Determine the [x, y] coordinate at the center of the cell enclosing the given text.  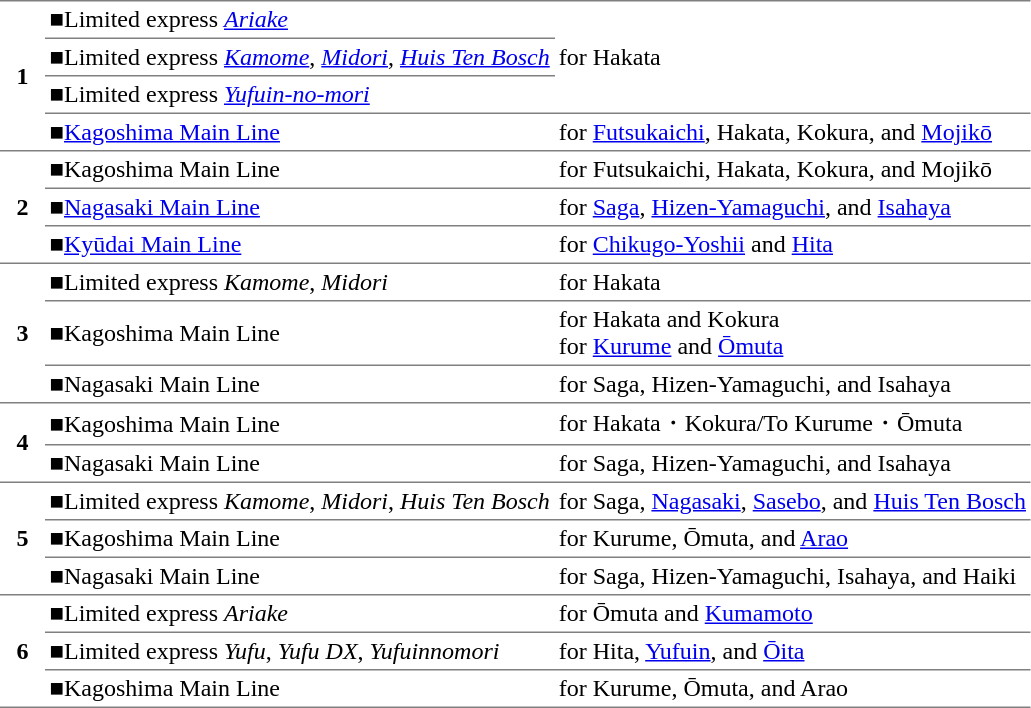
1 [22, 76]
6 [22, 651]
■Limited express Yufu, Yufu DX, Yufuinnomori [300, 651]
2 [22, 207]
for Chikugo-Yoshii and Hita [792, 245]
■Kyūdai Main Line [300, 245]
for Hakata and Kokurafor Kurume and Ōmuta [792, 333]
for Saga, Hizen-Yamaguchi, Isahaya, and Haiki [792, 576]
5 [22, 538]
for Ōmuta and Kumamoto [792, 614]
for Hakata・Kokura/To Kurume・Ōmuta [792, 424]
4 [22, 443]
for Saga, Nagasaki, Sasebo, and Huis Ten Bosch [792, 501]
■Limited express Kamome, Midori [300, 282]
■Limited express Yufuin-no-mori [300, 95]
for Hita, Yufuin, and Ōita [792, 651]
3 [22, 333]
